Find where the given text appears and provide that cell's center as (X, Y) coordinate. 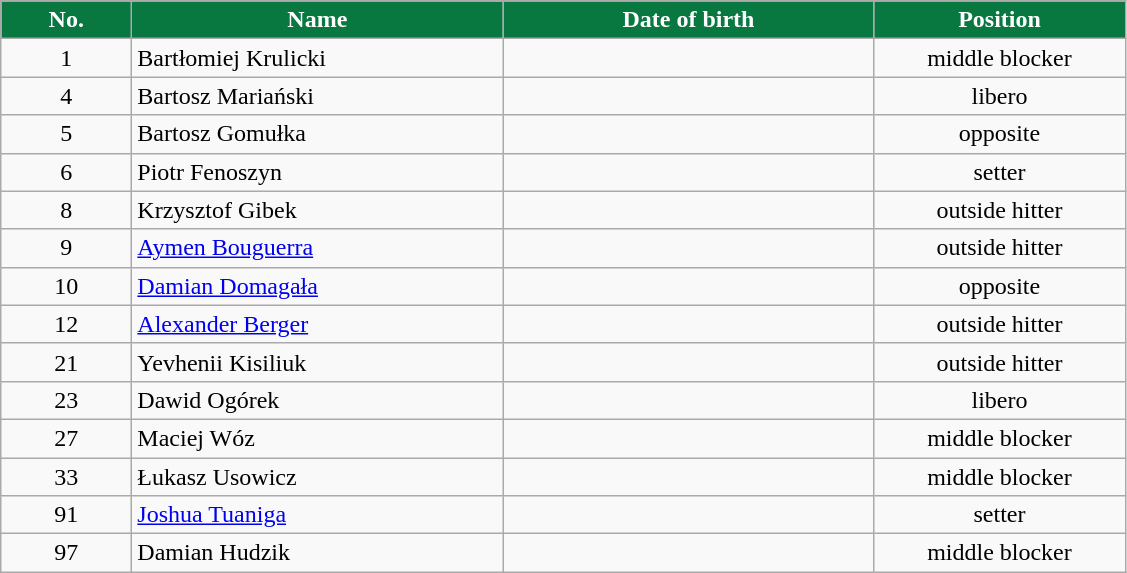
Bartosz Gomułka (318, 134)
97 (66, 553)
4 (66, 96)
1 (66, 58)
Maciej Wóz (318, 438)
Date of birth (688, 20)
Bartosz Mariański (318, 96)
Position (1000, 20)
23 (66, 400)
12 (66, 324)
Joshua Tuaniga (318, 515)
Bartłomiej Krulicki (318, 58)
27 (66, 438)
9 (66, 248)
Dawid Ogórek (318, 400)
Piotr Fenoszyn (318, 172)
91 (66, 515)
Name (318, 20)
8 (66, 210)
21 (66, 362)
10 (66, 286)
33 (66, 477)
No. (66, 20)
Krzysztof Gibek (318, 210)
Aymen Bouguerra (318, 248)
Łukasz Usowicz (318, 477)
Yevhenii Kisiliuk (318, 362)
5 (66, 134)
Damian Hudzik (318, 553)
Alexander Berger (318, 324)
Damian Domagała (318, 286)
6 (66, 172)
